Identify which cell holds the provided text, then report its (x, y) central coordinate. 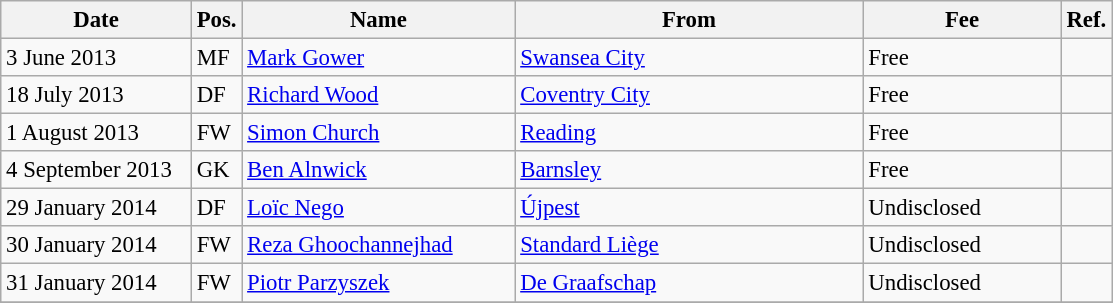
Fee (962, 20)
3 June 2013 (96, 58)
Ben Alnwick (378, 170)
Ref. (1086, 20)
Date (96, 20)
Pos. (216, 20)
18 July 2013 (96, 95)
Coventry City (689, 95)
De Graafschap (689, 283)
1 August 2013 (96, 133)
Barnsley (689, 170)
From (689, 20)
Loïc Nego (378, 208)
MF (216, 58)
Reza Ghoochannejhad (378, 245)
30 January 2014 (96, 245)
Simon Church (378, 133)
Mark Gower (378, 58)
31 January 2014 (96, 283)
29 January 2014 (96, 208)
4 September 2013 (96, 170)
Richard Wood (378, 95)
Swansea City (689, 58)
Reading (689, 133)
Újpest (689, 208)
Standard Liège (689, 245)
GK (216, 170)
Piotr Parzyszek (378, 283)
Name (378, 20)
